Capture the cell that displays the provided text and extract its (X, Y) central coordinate. 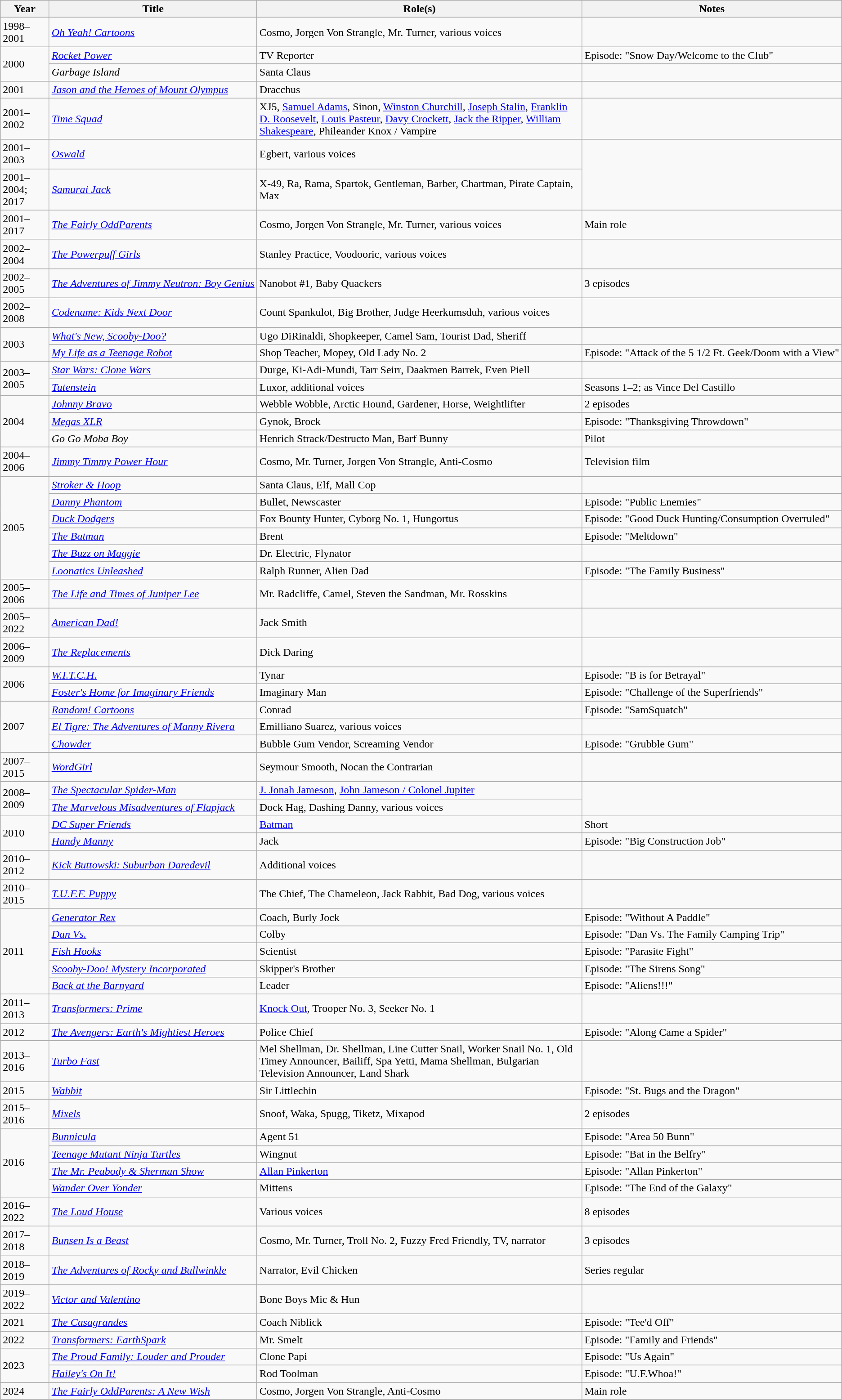
Mr. Smelt (419, 1340)
2001–2004; 2017 (25, 189)
Year (25, 9)
Mittens (419, 1188)
2011 (25, 951)
Episode: "B is for Betrayal" (712, 675)
Cosmo, Jorgen Von Strangle, Anti-Cosmo (419, 1391)
Dracchus (419, 89)
2003 (25, 344)
Title (153, 9)
Victor and Valentino (153, 1299)
Sir Littlechin (419, 1091)
Jack Smith (419, 622)
The Batman (153, 536)
Episode: "Allan Pinkerton" (712, 1171)
Episode: "Without A Paddle" (712, 917)
Codename: Kids Next Door (153, 312)
Dr. Electric, Flynator (419, 553)
Luxor, additional voices (419, 387)
Ralph Runner, Alien Dad (419, 570)
Episode: "Family and Friends" (712, 1340)
Rocket Power (153, 55)
Dan Vs. (153, 934)
Television film (712, 461)
2002–2005 (25, 283)
Coach, Burly Jock (419, 917)
Narrator, Evil Chicken (419, 1270)
2021 (25, 1322)
Johnny Bravo (153, 404)
2010 (25, 833)
Bunsen Is a Beast (153, 1240)
Brent (419, 536)
Dock Hag, Dashing Danny, various voices (419, 807)
Wabbit (153, 1091)
2015–2016 (25, 1114)
2017–2018 (25, 1240)
Turbo Fast (153, 1061)
Wingnut (419, 1154)
Bunnicula (153, 1137)
Role(s) (419, 9)
2015 (25, 1091)
The Adventures of Jimmy Neutron: Boy Genius (153, 283)
Colby (419, 934)
Go Go Moba Boy (153, 438)
Episode: "Good Duck Hunting/Consumption Overruled" (712, 519)
Samurai Jack (153, 189)
Notes (712, 9)
Knock Out, Trooper No. 3, Seeker No. 1 (419, 1009)
The Proud Family: Louder and Prouder (153, 1357)
Dick Daring (419, 652)
Scientist (419, 951)
T.U.F.F. Puppy (153, 894)
The Marvelous Misadventures of Flapjack (153, 807)
W.I.T.C.H. (153, 675)
Episode: "Area 50 Bunn" (712, 1137)
The Fairly OddParents (153, 225)
Episode: "U.F.Whoa!" (712, 1374)
Additional voices (419, 864)
2010–2012 (25, 864)
2001–2003 (25, 154)
Shop Teacher, Mopey, Old Lady No. 2 (419, 353)
Pilot (712, 438)
What's New, Scooby-Doo? (153, 336)
Agent 51 (419, 1137)
2007–2015 (25, 767)
Emilliano Suarez, various voices (419, 727)
2022 (25, 1340)
J. Jonah Jameson, John Jameson / Colonel Jupiter (419, 790)
2023 (25, 1365)
Episode: "The End of the Galaxy" (712, 1188)
El Tigre: The Adventures of Manny Rivera (153, 727)
Episode: "Challenge of the Superfriends" (712, 693)
Episode: "The Sirens Song" (712, 968)
Mr. Radcliffe, Camel, Steven the Sandman, Mr. Rosskins (419, 594)
2001 (25, 89)
Jack (419, 841)
Episode: "Attack of the 5 1/2 Ft. Geek/Doom with a View" (712, 353)
Handy Manny (153, 841)
Ugo DiRinaldi, Shopkeeper, Camel Sam, Tourist Dad, Sheriff (419, 336)
Seasons 1–2; as Vince Del Castillo (712, 387)
2011–2013 (25, 1009)
Bullet, Newscaster (419, 502)
2005–2022 (25, 622)
American Dad! (153, 622)
1998–2001 (25, 32)
Police Chief (419, 1032)
Cosmo, Mr. Turner, Jorgen Von Strangle, Anti-Cosmo (419, 461)
Tynar (419, 675)
Oh Yeah! Cartoons (153, 32)
Mixels (153, 1114)
Henrich Strack/Destructo Man, Barf Bunny (419, 438)
Danny Phantom (153, 502)
The Fairly OddParents: A New Wish (153, 1391)
Episode: "SamSquatch" (712, 710)
2004 (25, 421)
Series regular (712, 1270)
2002–2004 (25, 254)
Back at the Barnyard (153, 986)
Scooby-Doo! Mystery Incorporated (153, 968)
Gynok, Brock (419, 421)
2016 (25, 1163)
Count Spankulot, Big Brother, Judge Heerkumsduh, various voices (419, 312)
Episode: "Tee'd Off" (712, 1322)
Short (712, 824)
Megas XLR (153, 421)
2019–2022 (25, 1299)
Generator Rex (153, 917)
Kick Buttowski: Suburban Daredevil (153, 864)
My Life as a Teenage Robot (153, 353)
2005–2006 (25, 594)
Various voices (419, 1212)
Bubble Gum Vendor, Screaming Vendor (419, 744)
Star Wars: Clone Wars (153, 370)
Santa Claus, Elf, Mall Cop (419, 485)
2005 (25, 528)
The Mr. Peabody & Sherman Show (153, 1171)
2008–2009 (25, 799)
TV Reporter (419, 55)
Snoof, Waka, Spugg, Tiketz, Mixapod (419, 1114)
Episode: "Big Construction Job" (712, 841)
Tutenstein (153, 387)
Jason and the Heroes of Mount Olympus (153, 89)
2002–2008 (25, 312)
Episode: "Along Came a Spider" (712, 1032)
Leader (419, 986)
Seymour Smooth, Nocan the Contrarian (419, 767)
Transformers: Prime (153, 1009)
Batman (419, 824)
The Casagrandes (153, 1322)
X-49, Ra, Rama, Spartok, Gentleman, Barber, Chartman, Pirate Captain, Max (419, 189)
2001–2002 (25, 119)
Clone Papi (419, 1357)
Rod Toolman (419, 1374)
2006–2009 (25, 652)
2006 (25, 684)
The Life and Times of Juniper Lee (153, 594)
2010–2015 (25, 894)
Duck Dodgers (153, 519)
Episode: "Grubble Gum" (712, 744)
Cosmo, Mr. Turner, Troll No. 2, Fuzzy Fred Friendly, TV, narrator (419, 1240)
Santa Claus (419, 72)
The Spectacular Spider-Man (153, 790)
Nanobot #1, Baby Quackers (419, 283)
Conrad (419, 710)
Egbert, various voices (419, 154)
Skipper's Brother (419, 968)
Fox Bounty Hunter, Cyborg No. 1, Hungortus (419, 519)
2016–2022 (25, 1212)
Time Squad (153, 119)
Garbage Island (153, 72)
Foster's Home for Imaginary Friends (153, 693)
8 episodes (712, 1212)
The Loud House (153, 1212)
The Buzz on Maggie (153, 553)
The Powerpuff Girls (153, 254)
2018–2019 (25, 1270)
Jimmy Timmy Power Hour (153, 461)
Chowder (153, 744)
Episode: "Parasite Fight" (712, 951)
Episode: "Aliens!!!" (712, 986)
Episode: "Snow Day/Welcome to the Club" (712, 55)
Hailey's On It! (153, 1374)
Durge, Ki-Adi-Mundi, Tarr Seirr, Daakmen Barrek, Even Piell (419, 370)
Allan Pinkerton (419, 1171)
Episode: "Meltdown" (712, 536)
The Avengers: Earth's Mightiest Heroes (153, 1032)
2001–2017 (25, 225)
Episode: "Bat in the Belfry" (712, 1154)
2004–2006 (25, 461)
2003–2005 (25, 379)
2024 (25, 1391)
Episode: "The Family Business" (712, 570)
Episode: "Dan Vs. The Family Camping Trip" (712, 934)
2013–2016 (25, 1061)
Webble Wobble, Arctic Hound, Gardener, Horse, Weightlifter (419, 404)
Random! Cartoons (153, 710)
Fish Hooks (153, 951)
The Adventures of Rocky and Bullwinkle (153, 1270)
The Replacements (153, 652)
Transformers: EarthSpark (153, 1340)
Imaginary Man (419, 693)
Loonatics Unleashed (153, 570)
Wander Over Yonder (153, 1188)
Episode: "Thanksgiving Throwdown" (712, 421)
Teenage Mutant Ninja Turtles (153, 1154)
Stroker & Hoop (153, 485)
Oswald (153, 154)
2012 (25, 1032)
2007 (25, 727)
Episode: "Us Again" (712, 1357)
Coach Niblick (419, 1322)
DC Super Friends (153, 824)
WordGirl (153, 767)
Episode: "St. Bugs and the Dragon" (712, 1091)
Episode: "Public Enemies" (712, 502)
Bone Boys Mic & Hun (419, 1299)
2000 (25, 64)
The Chief, The Chameleon, Jack Rabbit, Bad Dog, various voices (419, 894)
Stanley Practice, Voodooric, various voices (419, 254)
